For the text-containing cell, return its midpoint in [X, Y] coordinate format. 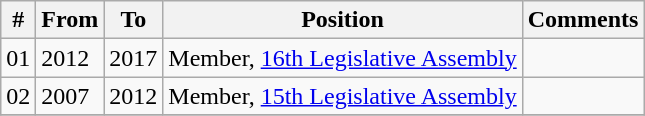
2007 [70, 96]
Member, 15th Legislative Assembly [342, 96]
Position [342, 20]
# [18, 20]
Member, 16th Legislative Assembly [342, 58]
Comments [583, 20]
02 [18, 96]
2017 [134, 58]
To [134, 20]
From [70, 20]
01 [18, 58]
